Locate the cell with the specified text and output its [X, Y] center coordinate. 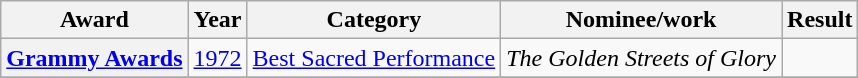
Year [218, 20]
1972 [218, 58]
Award [94, 20]
The Golden Streets of Glory [642, 58]
Best Sacred Performance [374, 58]
Grammy Awards [94, 58]
Nominee/work [642, 20]
Result [820, 20]
Category [374, 20]
